Pinpoint the cell where the given text exists, returning its (X, Y) midpoint coordinate. 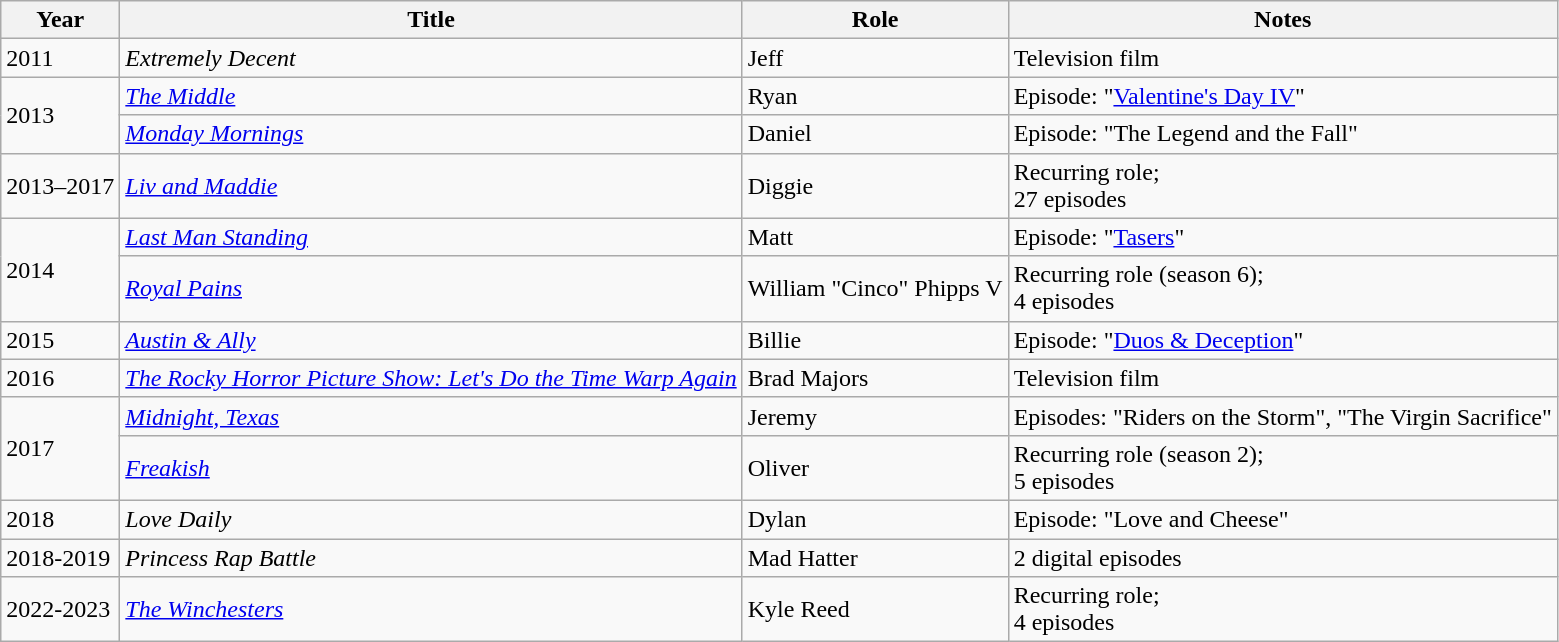
Austin & Ally (431, 340)
Extremely Decent (431, 58)
Royal Pains (431, 288)
Last Man Standing (431, 237)
2013 (60, 115)
Billie (875, 340)
2018-2019 (60, 557)
Jeremy (875, 416)
Dylan (875, 519)
Title (431, 20)
Brad Majors (875, 378)
2014 (60, 270)
Episode: "Tasers" (1282, 237)
Role (875, 20)
Oliver (875, 468)
Year (60, 20)
The Rocky Horror Picture Show: Let's Do the Time Warp Again (431, 378)
Princess Rap Battle (431, 557)
2022-2023 (60, 610)
2 digital episodes (1282, 557)
Freakish (431, 468)
Liv and Maddie (431, 186)
Jeff (875, 58)
2018 (60, 519)
Recurring role;4 episodes (1282, 610)
William "Cinco" Phipps V (875, 288)
2013–2017 (60, 186)
Recurring role;27 episodes (1282, 186)
Episode: "Valentine's Day IV" (1282, 96)
Notes (1282, 20)
Diggie (875, 186)
Mad Hatter (875, 557)
Kyle Reed (875, 610)
Monday Mornings (431, 134)
2011 (60, 58)
The Middle (431, 96)
Episode: "The Legend and the Fall" (1282, 134)
Episode: "Love and Cheese" (1282, 519)
Recurring role (season 6);4 episodes (1282, 288)
Midnight, Texas (431, 416)
Matt (875, 237)
Episodes: "Riders on the Storm", "The Virgin Sacrifice" (1282, 416)
Daniel (875, 134)
Love Daily (431, 519)
Ryan (875, 96)
Recurring role (season 2);5 episodes (1282, 468)
2017 (60, 448)
2016 (60, 378)
The Winchesters (431, 610)
2015 (60, 340)
Episode: "Duos & Deception" (1282, 340)
